Provide the (x, y) coordinate of the cell's center where the given text is located.  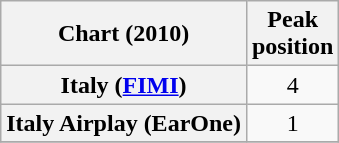
1 (292, 123)
Italy Airplay (EarOne) (124, 123)
Peakposition (292, 34)
Chart (2010) (124, 34)
4 (292, 85)
Italy (FIMI) (124, 85)
